Determine the [X, Y] coordinate at the center of the cell enclosing the given text.  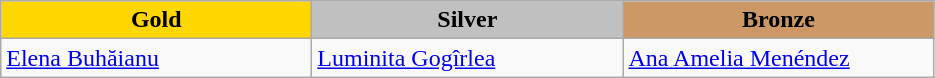
Gold [156, 20]
Elena Buhăianu [156, 58]
Luminita Gogîrlea [468, 58]
Bronze [778, 20]
Silver [468, 20]
Ana Amelia Menéndez [778, 58]
